Identify which cell holds the provided text, then report its [X, Y] central coordinate. 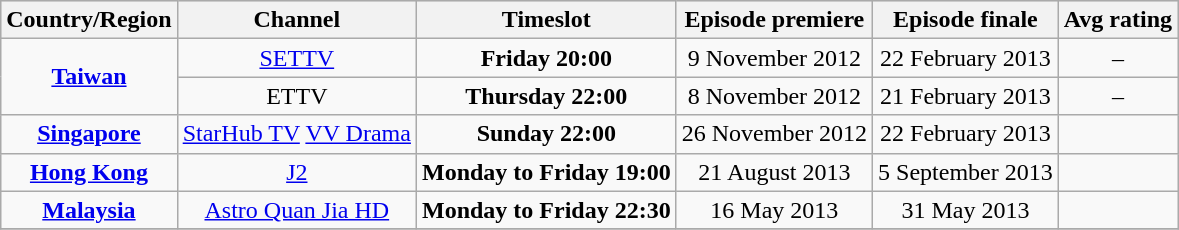
8 November 2012 [774, 96]
21 February 2013 [966, 96]
Thursday 22:00 [546, 96]
Country/Region [89, 20]
Timeslot [546, 20]
9 November 2012 [774, 58]
31 May 2013 [966, 210]
Friday 20:00 [546, 58]
21 August 2013 [774, 172]
16 May 2013 [774, 210]
ETTV [296, 96]
StarHub TV VV Drama [296, 134]
Hong Kong [89, 172]
Taiwan [89, 77]
Monday to Friday 19:00 [546, 172]
Episode premiere [774, 20]
Episode finale [966, 20]
5 September 2013 [966, 172]
26 November 2012 [774, 134]
Astro Quan Jia HD [296, 210]
Channel [296, 20]
Sunday 22:00 [546, 134]
Avg rating [1118, 20]
Malaysia [89, 210]
J2 [296, 172]
SETTV [296, 58]
Singapore [89, 134]
Monday to Friday 22:30 [546, 210]
